Find where the given text appears and provide that cell's center as [X, Y] coordinate. 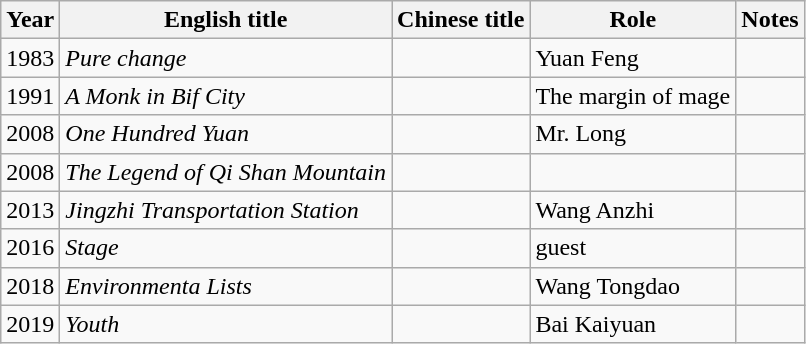
The margin of mage [633, 96]
One Hundred Yuan [226, 134]
Role [633, 20]
Bai Kaiyuan [633, 324]
1991 [30, 96]
Pure change [226, 58]
Yuan Feng [633, 58]
Environmenta Lists [226, 286]
A Monk in Bif City [226, 96]
English title [226, 20]
Chinese title [461, 20]
Year [30, 20]
Jingzhi Transportation Station [226, 210]
Wang Tongdao [633, 286]
The Legend of Qi Shan Mountain [226, 172]
Stage [226, 248]
1983 [30, 58]
Notes [770, 20]
2016 [30, 248]
Mr. Long [633, 134]
2013 [30, 210]
2019 [30, 324]
Wang Anzhi [633, 210]
guest [633, 248]
2018 [30, 286]
Youth [226, 324]
